Determine the (x, y) coordinate at the center of the cell enclosing the given text.  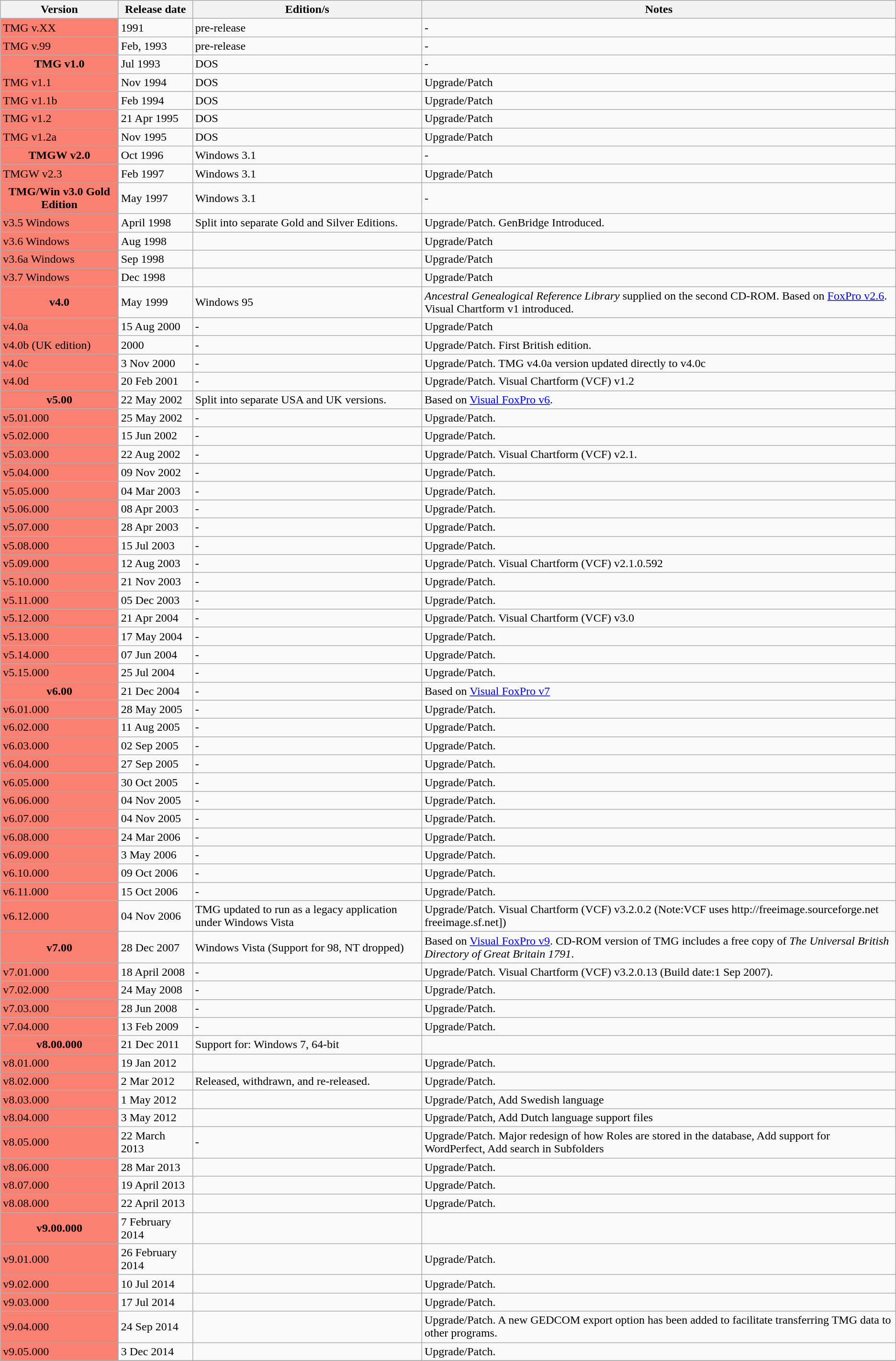
26 February 2014 (155, 1260)
28 Jun 2008 (155, 1008)
v6.07.000 (59, 818)
7 February 2014 (155, 1228)
Upgrade/Patch, Add Dutch language support files (659, 1117)
TMG updated to run as a legacy application under Windows Vista (307, 916)
v4.0b (UK edition) (59, 345)
v5.07.000 (59, 527)
TMG/Win v3.0 Gold Edition (59, 198)
25 May 2002 (155, 418)
Upgrade/Patch. Visual Chartform (VCF) v3.0 (659, 618)
v6.10.000 (59, 873)
v5.08.000 (59, 545)
20 Feb 2001 (155, 381)
22 May 2002 (155, 400)
3 May 2012 (155, 1117)
28 May 2005 (155, 709)
v4.0 (59, 302)
v8.08.000 (59, 1204)
24 Sep 2014 (155, 1327)
v5.05.000 (59, 491)
22 March 2013 (155, 1142)
v8.07.000 (59, 1185)
v4.0d (59, 381)
17 Jul 2014 (155, 1302)
v5.00 (59, 400)
v5.04.000 (59, 472)
09 Nov 2002 (155, 472)
v8.06.000 (59, 1167)
v5.15.000 (59, 673)
Released, withdrawn, and re-released. (307, 1081)
v5.01.000 (59, 418)
21 Apr 1995 (155, 119)
v7.00 (59, 948)
28 Dec 2007 (155, 948)
21 Dec 2004 (155, 691)
09 Oct 2006 (155, 873)
Upgrade/Patch. Visual Chartform (VCF) v2.1.0.592 (659, 564)
v9.00.000 (59, 1228)
TMG v.99 (59, 46)
v6.11.000 (59, 892)
v5.14.000 (59, 655)
v6.04.000 (59, 764)
v6.08.000 (59, 837)
May 1997 (155, 198)
v7.02.000 (59, 990)
v8.05.000 (59, 1142)
Ancestral Genealogical Reference Library supplied on the second CD-ROM. Based on FoxPro v2.6. Visual Chartform v1 introduced. (659, 302)
TMG v1.2 (59, 119)
24 Mar 2006 (155, 837)
v6.00 (59, 691)
v6.12.000 (59, 916)
v6.02.000 (59, 727)
Release date (155, 10)
v7.03.000 (59, 1008)
Feb 1997 (155, 173)
17 May 2004 (155, 636)
15 Oct 2006 (155, 892)
04 Nov 2006 (155, 916)
27 Sep 2005 (155, 764)
v9.02.000 (59, 1284)
21 Nov 2003 (155, 582)
Upgrade/Patch. GenBridge Introduced. (659, 223)
19 April 2013 (155, 1185)
3 Dec 2014 (155, 1351)
v9.03.000 (59, 1302)
v6.09.000 (59, 855)
04 Mar 2003 (155, 491)
Aug 1998 (155, 241)
Upgrade/Patch. First British edition. (659, 345)
v6.06.000 (59, 800)
08 Apr 2003 (155, 509)
v6.03.000 (59, 746)
v7.04.000 (59, 1026)
18 April 2008 (155, 972)
TMG v1.2a (59, 137)
v5.02.000 (59, 436)
28 Apr 2003 (155, 527)
v9.04.000 (59, 1327)
2000 (155, 345)
v3.6a Windows (59, 259)
Based on Visual FoxPro v7 (659, 691)
v8.00.000 (59, 1045)
April 1998 (155, 223)
Split into separate USA and UK versions. (307, 400)
v5.06.000 (59, 509)
Windows 95 (307, 302)
21 Apr 2004 (155, 618)
Nov 1995 (155, 137)
10 Jul 2014 (155, 1284)
v5.10.000 (59, 582)
05 Dec 2003 (155, 600)
v5.13.000 (59, 636)
TMGW v2.0 (59, 155)
28 Mar 2013 (155, 1167)
v3.6 Windows (59, 241)
22 April 2013 (155, 1204)
v6.01.000 (59, 709)
Based on Visual FoxPro v9. CD-ROM version of TMG includes a free copy of The Universal British Directory of Great Britain 1791. (659, 948)
15 Jun 2002 (155, 436)
22 Aug 2002 (155, 454)
Windows Vista (Support for 98, NT dropped) (307, 948)
Upgrade/Patch. Visual Chartform (VCF) v1.2 (659, 381)
v4.0c (59, 363)
25 Jul 2004 (155, 673)
TMG v1.1 (59, 82)
02 Sep 2005 (155, 746)
3 Nov 2000 (155, 363)
15 Aug 2000 (155, 327)
Support for: Windows 7, 64-bit (307, 1045)
Upgrade/Patch. Visual Chartform (VCF) v3.2.0.2 (Note:VCF uses http://freeimage.sourceforge.net freeimage.sf.net]) (659, 916)
v5.09.000 (59, 564)
Upgrade/Patch, Add Swedish language (659, 1099)
v5.11.000 (59, 600)
v8.02.000 (59, 1081)
v5.12.000 (59, 618)
v8.04.000 (59, 1117)
Edition/s (307, 10)
v5.03.000 (59, 454)
v9.05.000 (59, 1351)
v4.0a (59, 327)
3 May 2006 (155, 855)
Feb, 1993 (155, 46)
TMG v.XX (59, 28)
v3.7 Windows (59, 278)
v3.5 Windows (59, 223)
19 Jan 2012 (155, 1063)
Based on Visual FoxPro v6. (659, 400)
Oct 1996 (155, 155)
15 Jul 2003 (155, 545)
v6.05.000 (59, 782)
Upgrade/Patch. Visual Chartform (VCF) v3.2.0.13 (Build date:1 Sep 2007). (659, 972)
v8.03.000 (59, 1099)
Split into separate Gold and Silver Editions. (307, 223)
TMG v1.1b (59, 100)
24 May 2008 (155, 990)
Dec 1998 (155, 278)
07 Jun 2004 (155, 655)
Jul 1993 (155, 64)
v7.01.000 (59, 972)
Version (59, 10)
Nov 1994 (155, 82)
Upgrade/Patch. Visual Chartform (VCF) v2.1. (659, 454)
TMG v1.0 (59, 64)
11 Aug 2005 (155, 727)
13 Feb 2009 (155, 1026)
Upgrade/Patch. A new GEDCOM export option has been added to facilitate transferring TMG data to other programs. (659, 1327)
30 Oct 2005 (155, 782)
12 Aug 2003 (155, 564)
TMGW v2.3 (59, 173)
Notes (659, 10)
v8.01.000 (59, 1063)
2 Mar 2012 (155, 1081)
May 1999 (155, 302)
Sep 1998 (155, 259)
1991 (155, 28)
v9.01.000 (59, 1260)
21 Dec 2011 (155, 1045)
1 May 2012 (155, 1099)
Upgrade/Patch. TMG v4.0a version updated directly to v4.0c (659, 363)
Upgrade/Patch. Major redesign of how Roles are stored in the database, Add support for WordPerfect, Add search in Subfolders (659, 1142)
Feb 1994 (155, 100)
